For the text-containing cell, return its midpoint in [x, y] coordinate format. 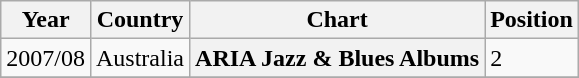
2007/08 [46, 58]
Year [46, 20]
Chart [338, 20]
ARIA Jazz & Blues Albums [338, 58]
Australia [140, 58]
Country [140, 20]
2 [532, 58]
Position [532, 20]
